Find where the given text appears and provide that cell's center as [x, y] coordinate. 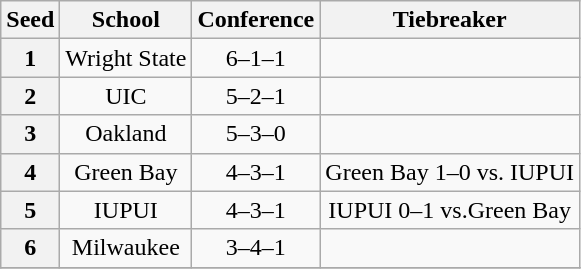
Green Bay [126, 172]
UIC [126, 96]
5 [30, 210]
5–2–1 [256, 96]
School [126, 20]
5–3–0 [256, 134]
Tiebreaker [450, 20]
Milwaukee [126, 248]
Wright State [126, 58]
Green Bay 1–0 vs. IUPUI [450, 172]
1 [30, 58]
3–4–1 [256, 248]
IUPUI 0–1 vs.Green Bay [450, 210]
6 [30, 248]
4 [30, 172]
3 [30, 134]
2 [30, 96]
Oakland [126, 134]
6–1–1 [256, 58]
Seed [30, 20]
IUPUI [126, 210]
Conference [256, 20]
